Capture the cell that displays the provided text and extract its (x, y) central coordinate. 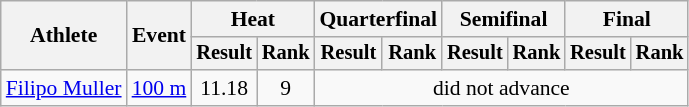
100 m (160, 88)
Athlete (64, 36)
Event (160, 36)
Semifinal (504, 19)
Filipo Muller (64, 88)
11.18 (224, 88)
9 (286, 88)
Final (626, 19)
Quarterfinal (378, 19)
Heat (252, 19)
did not advance (501, 88)
